Identify which cell holds the provided text, then report its (X, Y) central coordinate. 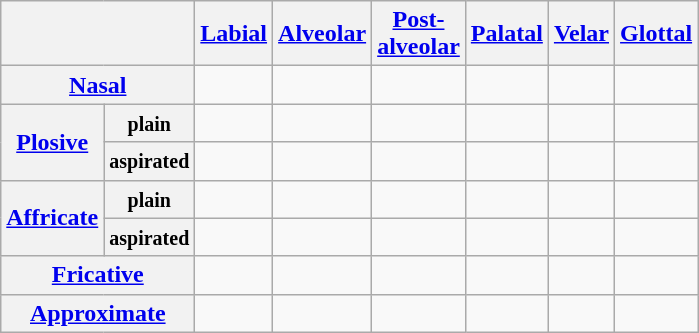
Affricate (52, 218)
Velar (581, 34)
Plosive (52, 142)
Post-alveolar (419, 34)
Labial (234, 34)
Palatal (506, 34)
Fricative (98, 275)
Glottal (656, 34)
Alveolar (322, 34)
Nasal (98, 85)
Approximate (98, 313)
